Extract the [X, Y] coordinate from the center of the cell holding the provided text.  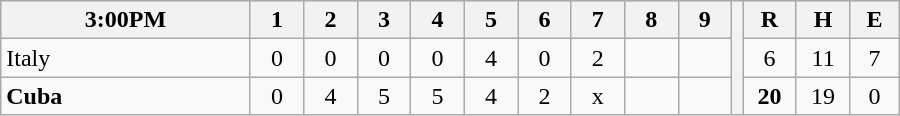
8 [652, 20]
x [598, 96]
19 [823, 96]
9 [704, 20]
3:00PM [126, 20]
Italy [126, 58]
3 [384, 20]
Cuba [126, 96]
20 [770, 96]
E [874, 20]
1 [276, 20]
H [823, 20]
R [770, 20]
11 [823, 58]
